Locate the cell with the specified text and output its (x, y) center coordinate. 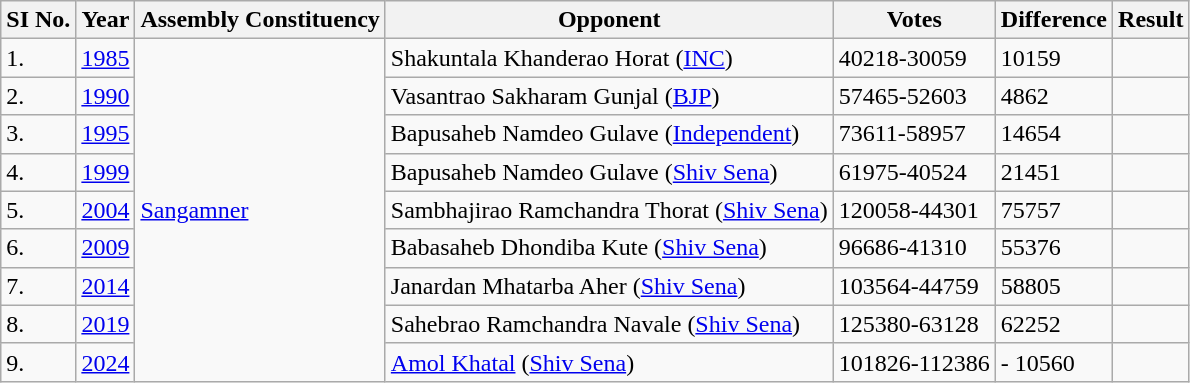
14654 (1054, 134)
Bapusaheb Namdeo Gulave (Independent) (609, 134)
2019 (106, 324)
101826-112386 (914, 362)
1990 (106, 96)
9. (38, 362)
Votes (914, 20)
Babasaheb Dhondiba Kute (Shiv Sena) (609, 248)
Opponent (609, 20)
Sambhajirao Ramchandra Thorat (Shiv Sena) (609, 210)
2014 (106, 286)
1. (38, 58)
Amol Khatal (Shiv Sena) (609, 362)
Result (1151, 20)
Sahebrao Ramchandra Navale (Shiv Sena) (609, 324)
62252 (1054, 324)
8. (38, 324)
7. (38, 286)
- 10560 (1054, 362)
40218-30059 (914, 58)
2024 (106, 362)
Bapusaheb Namdeo Gulave (Shiv Sena) (609, 172)
Shakuntala Khanderao Horat (INC) (609, 58)
1999 (106, 172)
3. (38, 134)
10159 (1054, 58)
4862 (1054, 96)
SI No. (38, 20)
6. (38, 248)
96686-41310 (914, 248)
Assembly Constituency (260, 20)
75757 (1054, 210)
125380-63128 (914, 324)
55376 (1054, 248)
73611-58957 (914, 134)
Difference (1054, 20)
120058-44301 (914, 210)
4. (38, 172)
2. (38, 96)
58805 (1054, 286)
2004 (106, 210)
57465-52603 (914, 96)
1985 (106, 58)
5. (38, 210)
2009 (106, 248)
Janardan Mhatarba Aher (Shiv Sena) (609, 286)
61975-40524 (914, 172)
Sangamner (260, 210)
21451 (1054, 172)
Vasantrao Sakharam Gunjal (BJP) (609, 96)
103564-44759 (914, 286)
1995 (106, 134)
Year (106, 20)
